Scan for the cell matching the given text and deliver its [x, y] coordinate at center. 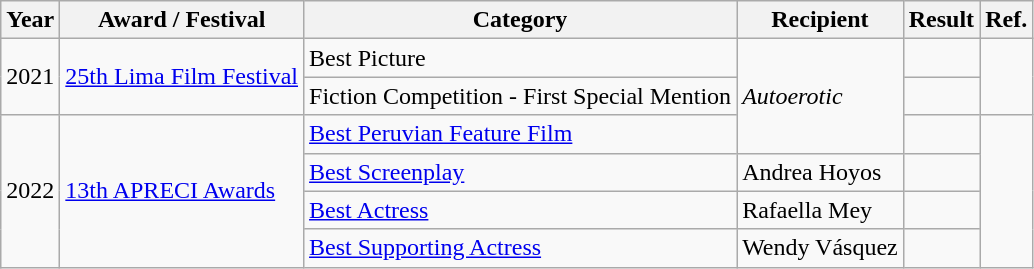
Rafaella Mey [820, 210]
Result [941, 20]
Award / Festival [182, 20]
Best Actress [520, 210]
2022 [30, 191]
Best Picture [520, 58]
Autoerotic [820, 96]
Andrea Hoyos [820, 172]
Best Screenplay [520, 172]
Best Supporting Actress [520, 248]
Wendy Vásquez [820, 248]
2021 [30, 77]
Year [30, 20]
Category [520, 20]
25th Lima Film Festival [182, 77]
13th APRECI Awards [182, 191]
Best Peruvian Feature Film [520, 134]
Recipient [820, 20]
Fiction Competition - First Special Mention [520, 96]
Ref. [1006, 20]
